For the text-containing cell, return its midpoint in [x, y] coordinate format. 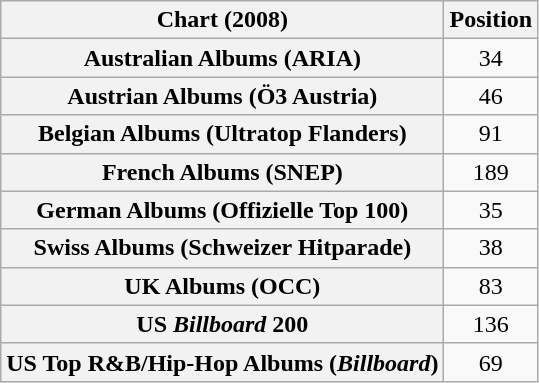
83 [491, 286]
69 [491, 362]
38 [491, 248]
34 [491, 58]
German Albums (Offizielle Top 100) [222, 210]
US Top R&B/Hip-Hop Albums (Billboard) [222, 362]
46 [491, 96]
189 [491, 172]
Austrian Albums (Ö3 Austria) [222, 96]
91 [491, 134]
35 [491, 210]
Belgian Albums (Ultratop Flanders) [222, 134]
French Albums (SNEP) [222, 172]
US Billboard 200 [222, 324]
Position [491, 20]
136 [491, 324]
Chart (2008) [222, 20]
UK Albums (OCC) [222, 286]
Australian Albums (ARIA) [222, 58]
Swiss Albums (Schweizer Hitparade) [222, 248]
